Output the (X, Y) coordinate of the center of the cell containing the given text.  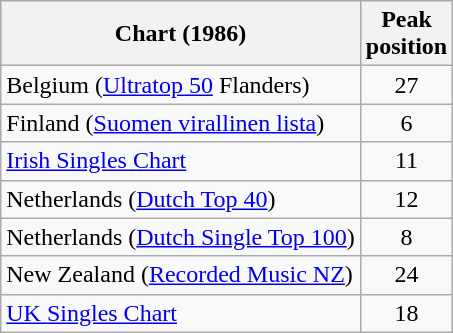
8 (406, 237)
Irish Singles Chart (181, 161)
Netherlands (Dutch Top 40) (181, 199)
18 (406, 313)
Peakposition (406, 34)
6 (406, 123)
New Zealand (Recorded Music NZ) (181, 275)
Belgium (Ultratop 50 Flanders) (181, 85)
Finland (Suomen virallinen lista) (181, 123)
11 (406, 161)
Chart (1986) (181, 34)
UK Singles Chart (181, 313)
27 (406, 85)
24 (406, 275)
Netherlands (Dutch Single Top 100) (181, 237)
12 (406, 199)
